Return [X, Y] of the center of cell containing provided text 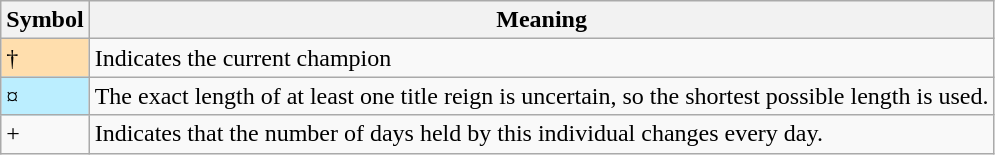
Indicates that the number of days held by this individual changes every day. [542, 134]
The exact length of at least one title reign is uncertain, so the shortest possible length is used. [542, 96]
+ [45, 134]
† [45, 58]
Indicates the current champion [542, 58]
Meaning [542, 20]
Symbol [45, 20]
¤ [45, 96]
